Output the (X, Y) coordinate of the center of the cell containing the given text.  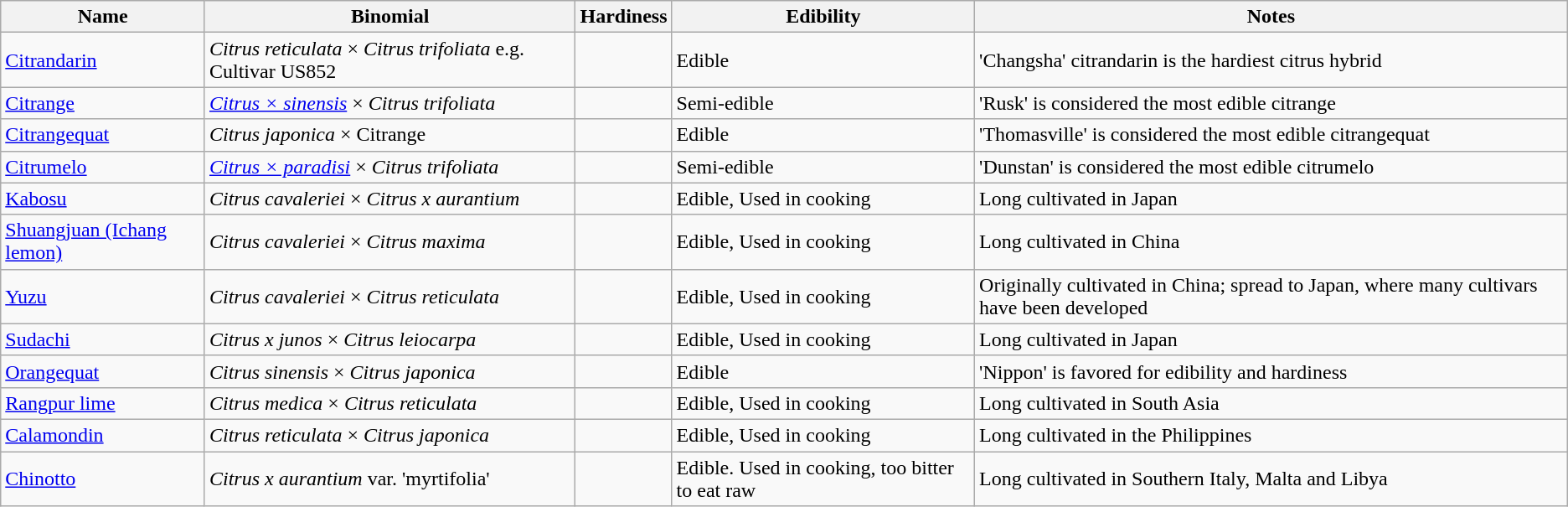
Long cultivated in Southern Italy, Malta and Libya (1271, 478)
Citrumelo (103, 167)
Calamondin (103, 435)
Name (103, 17)
Citrus × sinensis × Citrus trifoliata (389, 103)
'Changsha' citrandarin is the hardiest citrus hybrid (1271, 60)
Citrus cavaleriei × Citrus maxima (389, 241)
Chinotto (103, 478)
Citrus cavaleriei × Citrus x aurantium (389, 199)
Notes (1271, 17)
Edible. Used in cooking, too bitter to eat raw (823, 478)
Citrus medica × Citrus reticulata (389, 403)
'Thomasville' is considered the most edible citrangequat (1271, 135)
'Dunstan' is considered the most edible citrumelo (1271, 167)
Citrus sinensis × Citrus japonica (389, 371)
Long cultivated in South Asia (1271, 403)
Citrus x aurantium var. 'myrtifolia' (389, 478)
Citrus reticulata × Citrus trifoliata e.g. Cultivar US852 (389, 60)
Originally cultivated in China; spread to Japan, where many cultivars have been developed (1271, 297)
Long cultivated in the Philippines (1271, 435)
Shuangjuan (Ichang lemon) (103, 241)
'Rusk' is considered the most edible citrange (1271, 103)
Citrus japonica × Citrange (389, 135)
Citrus × paradisi × Citrus trifoliata (389, 167)
Long cultivated in China (1271, 241)
Rangpur lime (103, 403)
Citrus x junos × Citrus leiocarpa (389, 339)
Citrange (103, 103)
Citrus reticulata × Citrus japonica (389, 435)
Kabosu (103, 199)
Edibility (823, 17)
'Nippon' is favored for edibility and hardiness (1271, 371)
Hardiness (623, 17)
Binomial (389, 17)
Citrangequat (103, 135)
Citrus cavaleriei × Citrus reticulata (389, 297)
Sudachi (103, 339)
Yuzu (103, 297)
Citrandarin (103, 60)
Orangequat (103, 371)
